From the cell containing the given text, extract its center point as (x, y) coordinate. 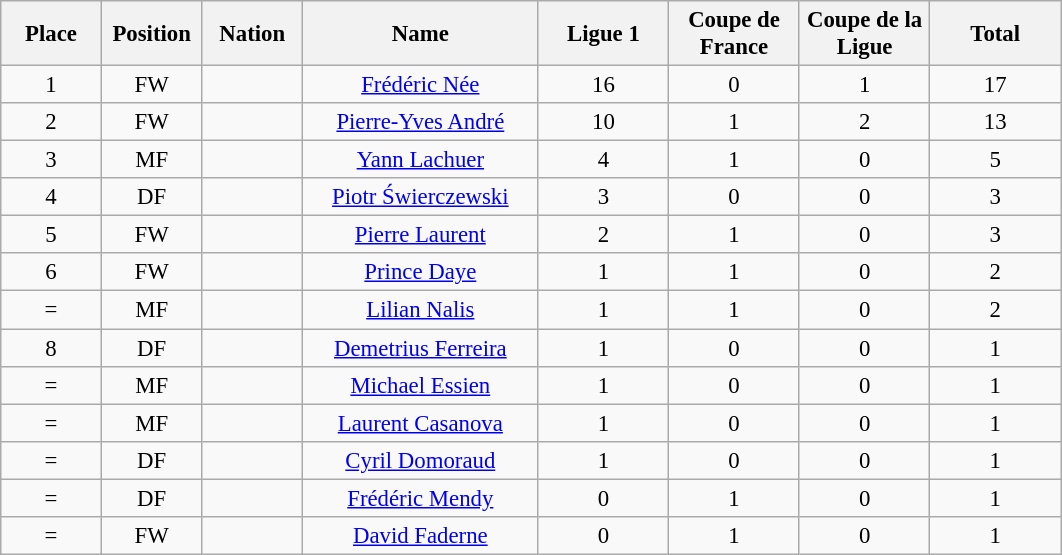
17 (996, 85)
Total (996, 34)
Ligue 1 (604, 34)
Michael Essien (421, 385)
David Faderne (421, 536)
Lilian Nalis (421, 310)
Name (421, 34)
Piotr Świerczewski (421, 197)
10 (604, 122)
Cyril Domoraud (421, 460)
8 (52, 348)
Pierre-Yves André (421, 122)
Frédéric Mendy (421, 498)
Coupe de la Ligue (864, 34)
Place (52, 34)
Pierre Laurent (421, 235)
Laurent Casanova (421, 423)
Yann Lachuer (421, 160)
Nation (252, 34)
Position (152, 34)
Frédéric Née (421, 85)
13 (996, 122)
Coupe de France (734, 34)
Demetrius Ferreira (421, 348)
16 (604, 85)
6 (52, 273)
Prince Daye (421, 273)
